Provide the (X, Y) coordinate of the cell's center where the given text is located.  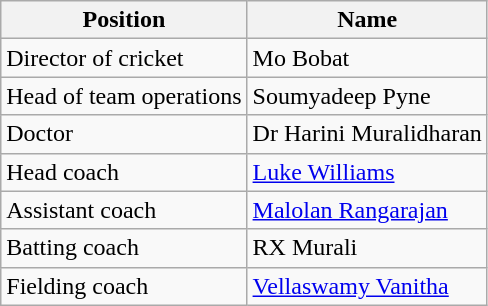
Luke Williams (367, 172)
Assistant coach (124, 210)
Vellaswamy Vanitha (367, 286)
Soumyadeep Pyne (367, 96)
Dr Harini Muralidharan (367, 134)
RX Murali (367, 248)
Head of team operations (124, 96)
Director of cricket (124, 58)
Batting coach (124, 248)
Fielding coach (124, 286)
Mo Bobat (367, 58)
Name (367, 20)
Doctor (124, 134)
Malolan Rangarajan (367, 210)
Position (124, 20)
Head coach (124, 172)
